For the text-containing cell, return its midpoint in (x, y) coordinate format. 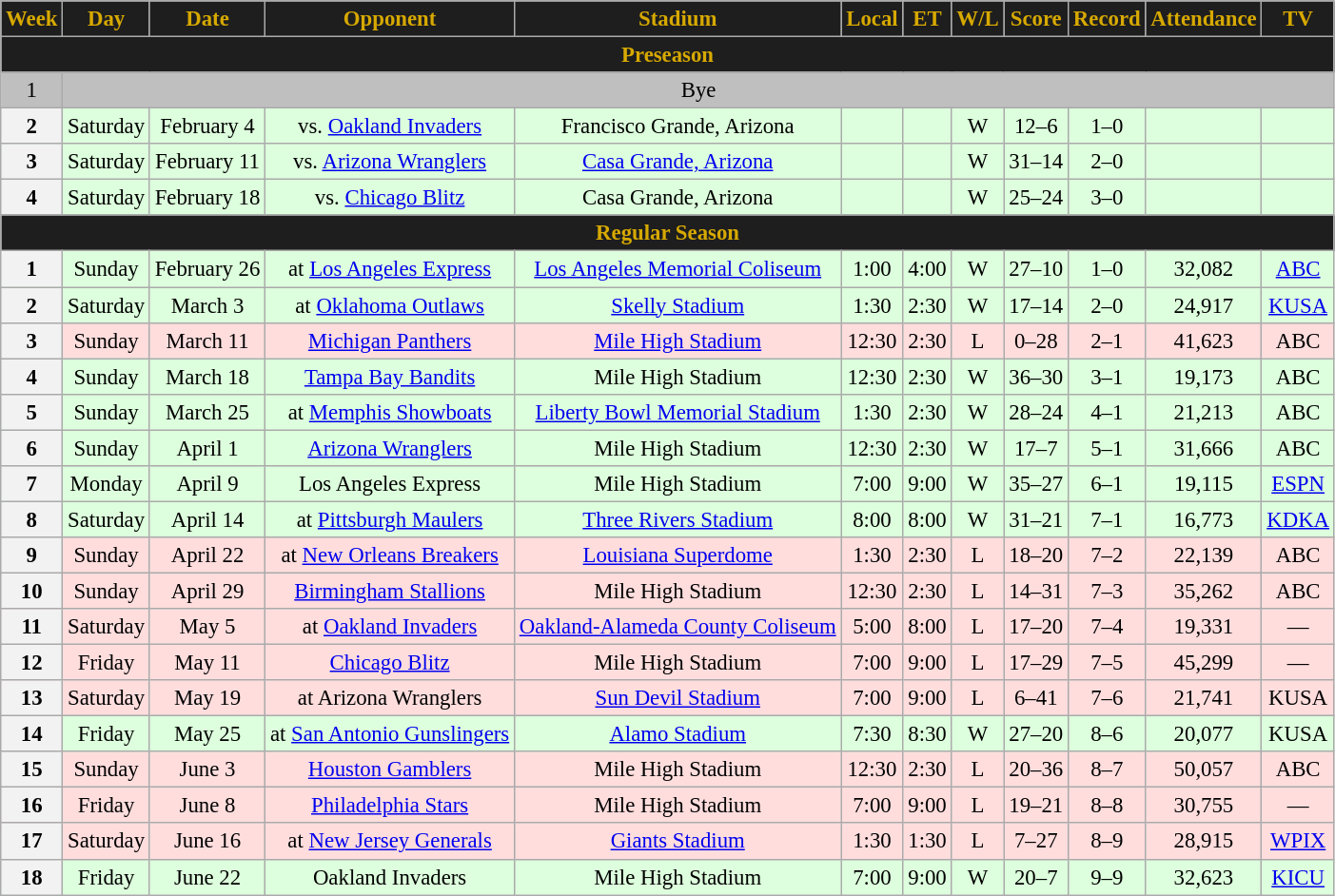
17–7 (1036, 448)
9–9 (1108, 877)
April 14 (207, 519)
June 3 (207, 769)
1:00 (872, 269)
20,077 (1204, 734)
March 3 (207, 305)
19–21 (1036, 806)
14 (32, 734)
8 (32, 519)
9 (32, 555)
April 9 (207, 484)
Skelly Stadium (677, 305)
May 25 (207, 734)
17–20 (1036, 627)
2–1 (1108, 341)
19,115 (1204, 484)
May 19 (207, 698)
17–14 (1036, 305)
41,623 (1204, 341)
8:30 (927, 734)
Chicago Blitz (390, 663)
Attendance (1204, 19)
7–3 (1108, 591)
6–1 (1108, 484)
10 (32, 591)
15 (32, 769)
Oakland-Alameda County Coliseum (677, 627)
Philadelphia Stars (390, 806)
Bye (698, 90)
7–5 (1108, 663)
at New Orleans Breakers (390, 555)
Local (872, 19)
7–27 (1036, 842)
ET (927, 19)
Giants Stadium (677, 842)
Oakland Invaders (390, 877)
6 (32, 448)
at Pittsburgh Maulers (390, 519)
12–6 (1036, 127)
Day (107, 19)
March 18 (207, 377)
8–9 (1108, 842)
May 11 (207, 663)
7–1 (1108, 519)
March 11 (207, 341)
20–36 (1036, 769)
5 (32, 412)
at Memphis Showboats (390, 412)
vs. Oakland Invaders (390, 127)
36–30 (1036, 377)
31–14 (1036, 162)
27–20 (1036, 734)
30,755 (1204, 806)
35–27 (1036, 484)
31–21 (1036, 519)
Stadium (677, 19)
24,917 (1204, 305)
Michigan Panthers (390, 341)
32,082 (1204, 269)
7:30 (872, 734)
at New Jersey Generals (390, 842)
8–6 (1108, 734)
16,773 (1204, 519)
TV (1298, 19)
16 (32, 806)
at Arizona Wranglers (390, 698)
at San Antonio Gunslingers (390, 734)
20–7 (1036, 877)
45,299 (1204, 663)
Alamo Stadium (677, 734)
June 16 (207, 842)
Monday (107, 484)
Liberty Bowl Memorial Stadium (677, 412)
June 22 (207, 877)
21,741 (1204, 698)
5–1 (1108, 448)
KICU (1298, 877)
February 18 (207, 198)
19,173 (1204, 377)
April 29 (207, 591)
11 (32, 627)
Score (1036, 19)
vs. Chicago Blitz (390, 198)
Los Angeles Express (390, 484)
at Oakland Invaders (390, 627)
Tampa Bay Bandits (390, 377)
18–20 (1036, 555)
31,666 (1204, 448)
February 11 (207, 162)
50,057 (1204, 769)
Week (32, 19)
17–29 (1036, 663)
at Los Angeles Express (390, 269)
12 (32, 663)
7–2 (1108, 555)
Opponent (390, 19)
22,139 (1204, 555)
25–24 (1036, 198)
3–1 (1108, 377)
at Oklahoma Outlaws (390, 305)
Birmingham Stallions (390, 591)
8–7 (1108, 769)
28–24 (1036, 412)
7–6 (1108, 698)
13 (32, 698)
21,213 (1204, 412)
7 (32, 484)
KDKA (1298, 519)
5:00 (872, 627)
Date (207, 19)
Three Rivers Stadium (677, 519)
Preseason (668, 55)
Sun Devil Stadium (677, 698)
vs. Arizona Wranglers (390, 162)
35,262 (1204, 591)
Record (1108, 19)
March 25 (207, 412)
Francisco Grande, Arizona (677, 127)
18 (32, 877)
April 1 (207, 448)
June 8 (207, 806)
27–10 (1036, 269)
April 22 (207, 555)
Louisiana Superdome (677, 555)
7–4 (1108, 627)
0–28 (1036, 341)
17 (32, 842)
February 4 (207, 127)
4:00 (927, 269)
6–41 (1036, 698)
8–8 (1108, 806)
4–1 (1108, 412)
W/L (978, 19)
Houston Gamblers (390, 769)
Arizona Wranglers (390, 448)
19,331 (1204, 627)
February 26 (207, 269)
Regular Season (668, 233)
ESPN (1298, 484)
32,623 (1204, 877)
28,915 (1204, 842)
WPIX (1298, 842)
3–0 (1108, 198)
14–31 (1036, 591)
Los Angeles Memorial Coliseum (677, 269)
May 5 (207, 627)
